Capture the cell that displays the provided text and extract its [x, y] central coordinate. 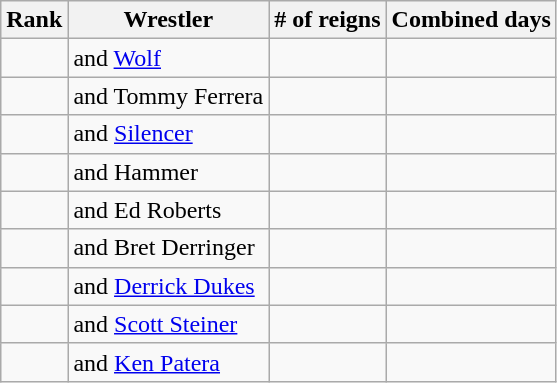
Rank [34, 20]
and Silencer [168, 134]
and Hammer [168, 172]
# of reigns [328, 20]
Wrestler [168, 20]
and Wolf [168, 58]
and Derrick Dukes [168, 286]
and Ed Roberts [168, 210]
and Tommy Ferrera [168, 96]
Combined days [471, 20]
and Ken Patera [168, 362]
and Scott Steiner [168, 324]
and Bret Derringer [168, 248]
